Determine the [x, y] coordinate at the center of the cell enclosing the given text.  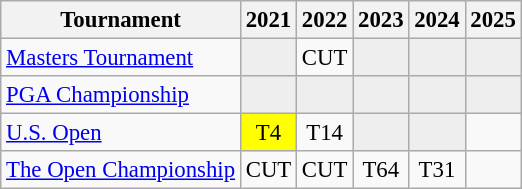
Tournament [121, 20]
T14 [325, 133]
U.S. Open [121, 133]
T31 [437, 170]
PGA Championship [121, 95]
2022 [325, 20]
2024 [437, 20]
2025 [493, 20]
2021 [268, 20]
T64 [381, 170]
The Open Championship [121, 170]
Masters Tournament [121, 58]
2023 [381, 20]
T4 [268, 133]
